Provide the (x, y) coordinate of the cell's center where the given text is located.  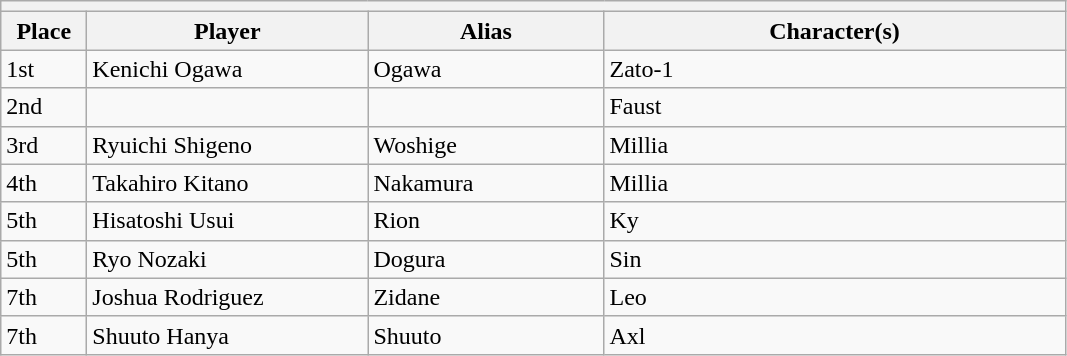
Sin (834, 259)
1st (44, 69)
Joshua Rodriguez (228, 297)
Rion (486, 221)
Ryo Nozaki (228, 259)
3rd (44, 145)
Shuuto (486, 335)
Place (44, 31)
Character(s) (834, 31)
Zidane (486, 297)
Player (228, 31)
Leo (834, 297)
2nd (44, 107)
Ryuichi Shigeno (228, 145)
Hisatoshi Usui (228, 221)
Zato-1 (834, 69)
Ogawa (486, 69)
Faust (834, 107)
Shuuto Hanya (228, 335)
Woshige (486, 145)
Takahiro Kitano (228, 183)
Alias (486, 31)
Nakamura (486, 183)
Dogura (486, 259)
Axl (834, 335)
Ky (834, 221)
Kenichi Ogawa (228, 69)
4th (44, 183)
